Return (x, y) of the center of cell containing provided text 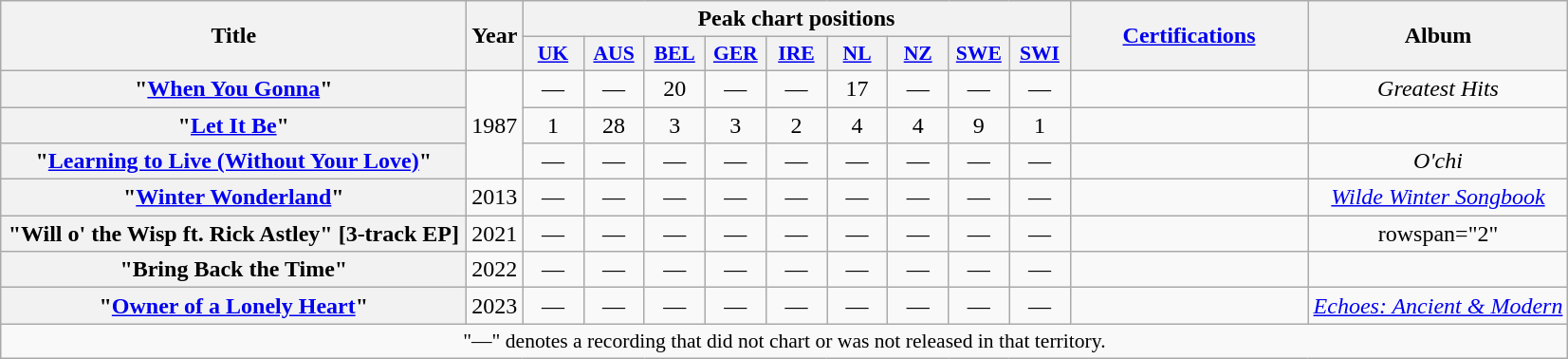
"Will o' the Wisp ft. Rick Astley" [3-track EP] (233, 234)
Year (495, 36)
SWI (1040, 54)
O'chi (1438, 161)
"When You Gonna" (233, 88)
Greatest Hits (1438, 88)
NL (858, 54)
NZ (918, 54)
rowspan="2" (1438, 234)
Peak chart positions (797, 19)
BEL (674, 54)
20 (674, 88)
2 (796, 124)
2022 (495, 270)
Certifications (1190, 36)
"Learning to Live (Without Your Love)" (233, 161)
GER (735, 54)
Echoes: Ancient & Modern (1438, 306)
"—" denotes a recording that did not chart or was not released in that territory. (784, 341)
"Bring Back the Time" (233, 270)
28 (614, 124)
9 (979, 124)
1987 (495, 124)
17 (858, 88)
2021 (495, 234)
2013 (495, 198)
"Let It Be" (233, 124)
IRE (796, 54)
AUS (614, 54)
"Owner of a Lonely Heart" (233, 306)
SWE (979, 54)
Album (1438, 36)
2023 (495, 306)
Wilde Winter Songbook (1438, 198)
Title (233, 36)
"Winter Wonderland" (233, 198)
UK (553, 54)
